Scan for the cell matching the given text and deliver its (x, y) coordinate at center. 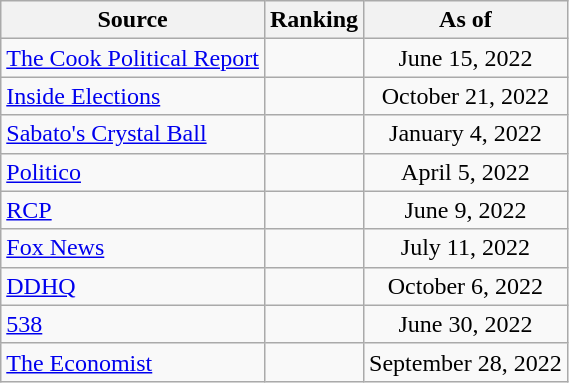
Fox News (133, 248)
As of (466, 20)
October 6, 2022 (466, 286)
January 4, 2022 (466, 134)
Source (133, 20)
The Cook Political Report (133, 58)
Sabato's Crystal Ball (133, 134)
DDHQ (133, 286)
April 5, 2022 (466, 172)
The Economist (133, 362)
June 30, 2022 (466, 324)
Inside Elections (133, 96)
October 21, 2022 (466, 96)
July 11, 2022 (466, 248)
538 (133, 324)
Politico (133, 172)
June 9, 2022 (466, 210)
June 15, 2022 (466, 58)
RCP (133, 210)
September 28, 2022 (466, 362)
Ranking (314, 20)
